Locate the cell with the specified text and output its [x, y] center coordinate. 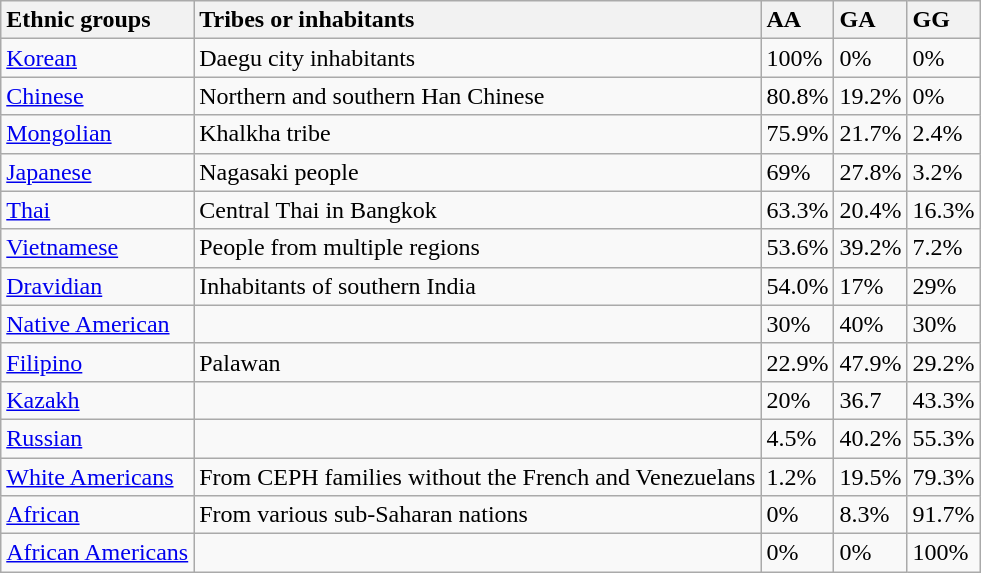
20% [798, 400]
20.4% [870, 210]
African Americans [98, 553]
Japanese [98, 172]
69% [798, 172]
Native American [98, 324]
Filipino [98, 362]
Thai [98, 210]
40.2% [870, 438]
Palawan [478, 362]
29.2% [944, 362]
7.2% [944, 248]
27.8% [870, 172]
1.2% [798, 477]
Central Thai in Bangkok [478, 210]
19.2% [870, 96]
Korean [98, 58]
8.3% [870, 515]
Dravidian [98, 286]
75.9% [798, 134]
Kazakh [98, 400]
Daegu city inhabitants [478, 58]
19.5% [870, 477]
AA [798, 20]
36.7 [870, 400]
From various sub-Saharan nations [478, 515]
GA [870, 20]
People from multiple regions [478, 248]
Ethnic groups [98, 20]
Mongolian [98, 134]
17% [870, 286]
4.5% [798, 438]
From CEPH families without the French and Venezuelans [478, 477]
53.6% [798, 248]
91.7% [944, 515]
21.7% [870, 134]
Northern and southern Han Chinese [478, 96]
79.3% [944, 477]
Chinese [98, 96]
African [98, 515]
80.8% [798, 96]
54.0% [798, 286]
White Americans [98, 477]
Khalkha tribe [478, 134]
47.9% [870, 362]
Tribes or inhabitants [478, 20]
Vietnamese [98, 248]
39.2% [870, 248]
63.3% [798, 210]
Russian [98, 438]
GG [944, 20]
3.2% [944, 172]
2.4% [944, 134]
Inhabitants of southern India [478, 286]
29% [944, 286]
Nagasaki people [478, 172]
22.9% [798, 362]
55.3% [944, 438]
16.3% [944, 210]
40% [870, 324]
43.3% [944, 400]
